Return the [x, y] coordinate for the center point of the cell that contains the specified text.  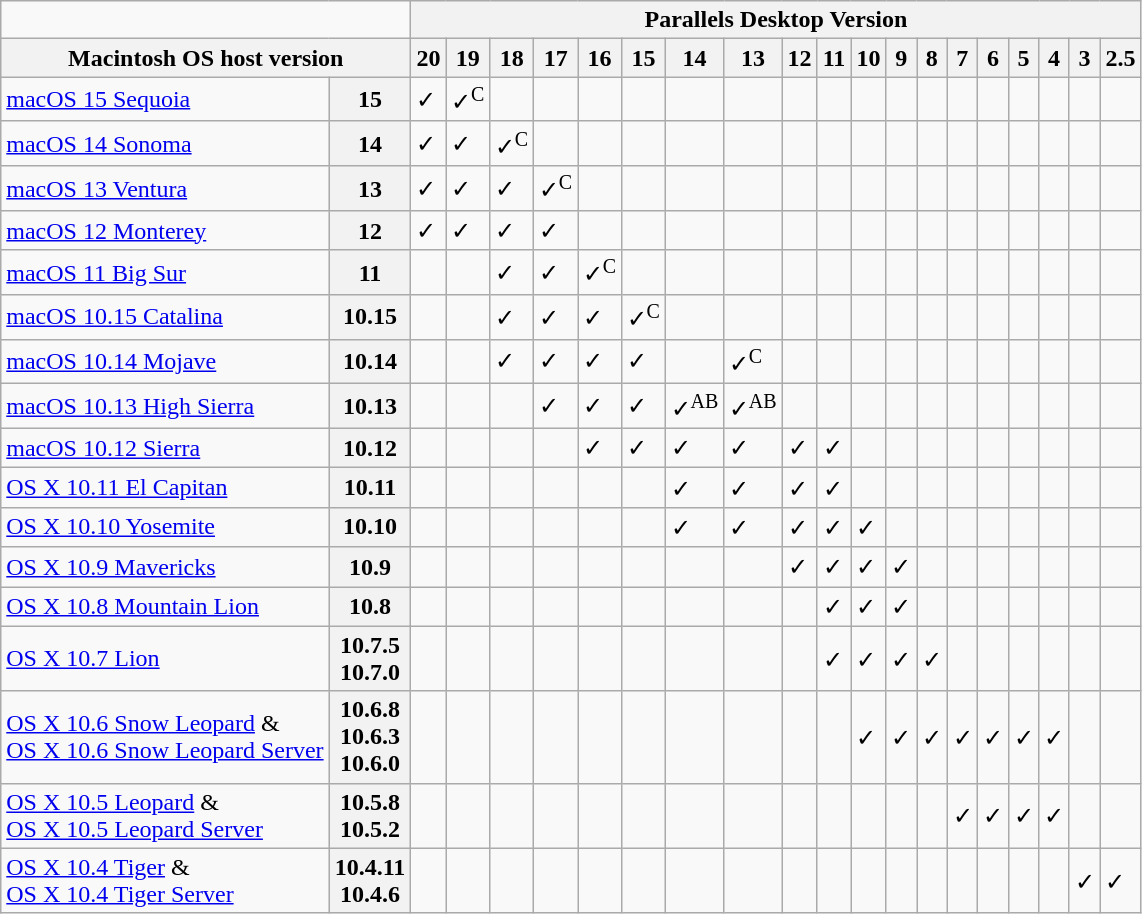
OS X 10.4 Tiger &OS X 10.4 Tiger Server [165, 880]
10.14 [370, 362]
10.5.810.5.2 [370, 816]
macOS 11 Big Sur [165, 272]
6 [994, 58]
16 [600, 58]
OS X 10.7 Lion [165, 658]
18 [512, 58]
OS X 10.8 Mountain Lion [165, 607]
3 [1084, 58]
9 [902, 58]
macOS 12 Monterey [165, 231]
20 [428, 58]
10.10 [370, 527]
macOS 10.12 Sierra [165, 448]
5 [1024, 58]
Macintosh OS host version [206, 58]
10.6.810.6.310.6.0 [370, 737]
10.9 [370, 567]
10.11 [370, 488]
macOS 13 Ventura [165, 188]
macOS 15 Sequoia [165, 100]
10.15 [370, 318]
OS X 10.11 El Capitan [165, 488]
10.7.510.7.0 [370, 658]
macOS 10.14 Mojave [165, 362]
macOS 14 Sonoma [165, 144]
4 [1054, 58]
10.12 [370, 448]
10.4.1110.4.6 [370, 880]
10.8 [370, 607]
2.5 [1120, 58]
19 [468, 58]
7 [962, 58]
OS X 10.10 Yosemite [165, 527]
10.13 [370, 406]
OS X 10.9 Mavericks [165, 567]
macOS 10.15 Catalina [165, 318]
10 [868, 58]
8 [932, 58]
OS X 10.6 Snow Leopard &OS X 10.6 Snow Leopard Server [165, 737]
macOS 10.13 High Sierra [165, 406]
17 [556, 58]
OS X 10.5 Leopard &OS X 10.5 Leopard Server [165, 816]
Parallels Desktop Version [776, 20]
